Scan for the cell matching the given text and deliver its [X, Y] coordinate at center. 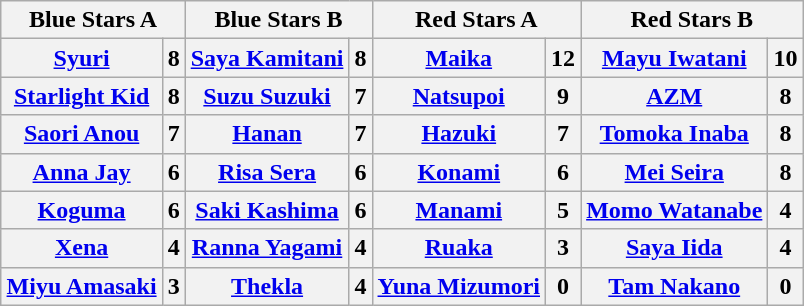
Tomoka Inaba [674, 134]
Maika [459, 58]
Saya Iida [674, 248]
Starlight Kid [82, 96]
Tam Nakano [674, 286]
Konami [459, 172]
Hazuki [459, 134]
Syuri [82, 58]
Mayu Iwatani [674, 58]
Koguma [82, 210]
Saya Kamitani [267, 58]
Anna Jay [82, 172]
Ruaka [459, 248]
Natsupoi [459, 96]
Risa Sera [267, 172]
Ranna Yagami [267, 248]
Mei Seira [674, 172]
Hanan [267, 134]
Red Stars A [476, 20]
Suzu Suzuki [267, 96]
5 [564, 210]
Manami [459, 210]
Yuna Mizumori [459, 286]
Blue Stars A [93, 20]
12 [564, 58]
Saori Anou [82, 134]
AZM [674, 96]
Xena [82, 248]
Saki Kashima [267, 210]
Miyu Amasaki [82, 286]
Red Stars B [692, 20]
Blue Stars B [278, 20]
9 [564, 96]
Thekla [267, 286]
10 [786, 58]
Momo Watanabe [674, 210]
